Capture the cell that displays the provided text and extract its [X, Y] central coordinate. 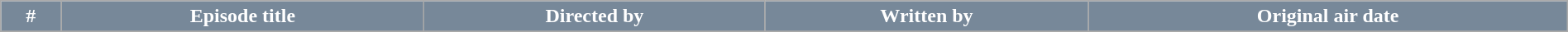
Episode title [243, 16]
Written by [926, 16]
Original air date [1328, 16]
Directed by [595, 16]
# [31, 16]
